Return the (X, Y) coordinate for the center point of the cell that contains the specified text.  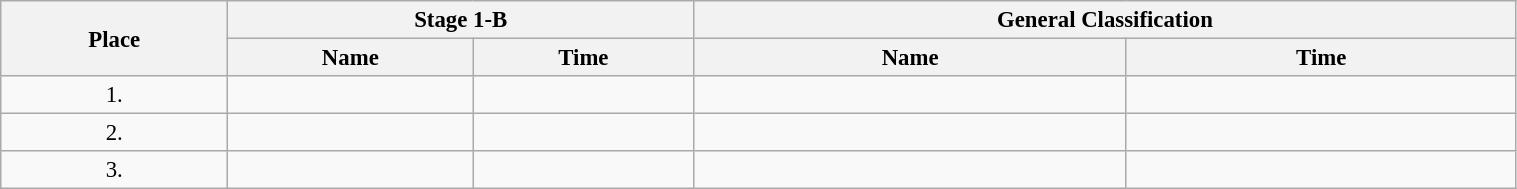
Stage 1-B (461, 20)
2. (114, 133)
Place (114, 38)
1. (114, 95)
General Classification (1105, 20)
3. (114, 170)
